Search for the cell housing the specified text and yield its (X, Y) center coordinate. 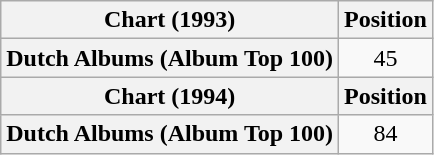
Chart (1993) (170, 20)
Chart (1994) (170, 96)
45 (386, 58)
84 (386, 134)
